Pinpoint the cell where the given text exists, returning its [x, y] midpoint coordinate. 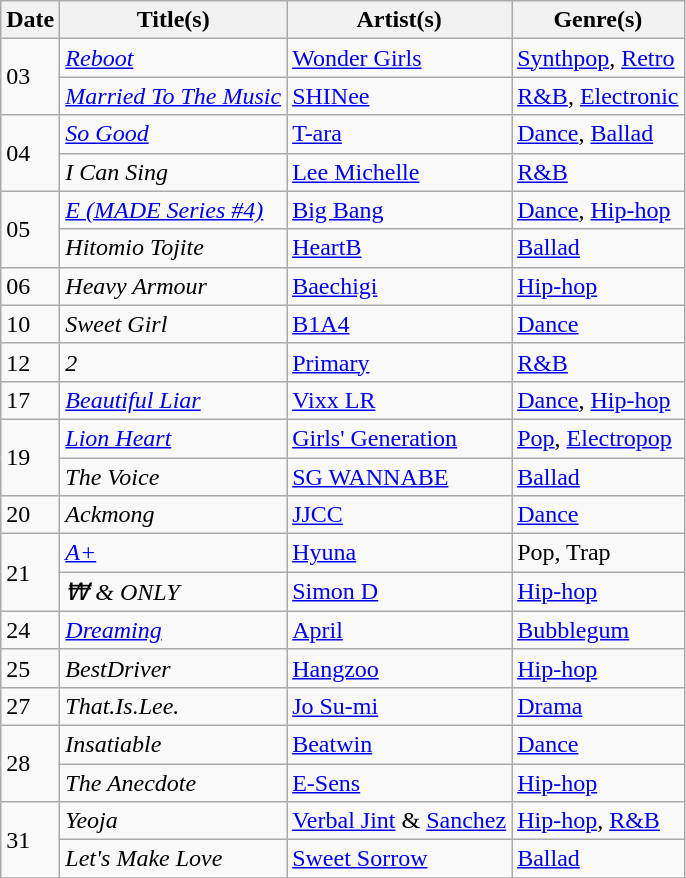
Vixx LR [400, 400]
12 [30, 362]
04 [30, 153]
E-Sens [400, 783]
Drama [598, 706]
Dance, Ballad [598, 134]
Girls' Generation [400, 438]
SG WANNABE [400, 477]
HeartB [400, 248]
17 [30, 400]
31 [30, 840]
Sweet Girl [174, 324]
Hitomio Tojite [174, 248]
2 [174, 362]
The Voice [174, 477]
Synthpop, Retro [598, 58]
Reboot [174, 58]
Jo Su-mi [400, 706]
₩ & ONLY [174, 592]
Artist(s) [400, 20]
SHINee [400, 96]
05 [30, 229]
T-ara [400, 134]
Beautiful Liar [174, 400]
Wonder Girls [400, 58]
Let's Make Love [174, 859]
21 [30, 573]
06 [30, 286]
19 [30, 457]
Genre(s) [598, 20]
A+ [174, 553]
Big Bang [400, 210]
I Can Sing [174, 172]
Hangzoo [400, 668]
Dreaming [174, 630]
03 [30, 77]
Heavy Armour [174, 286]
20 [30, 515]
Ackmong [174, 515]
JJCC [400, 515]
Yeoja [174, 821]
Married To The Music [174, 96]
Verbal Jint & Sanchez [400, 821]
R&B, Electronic [598, 96]
Date [30, 20]
That.Is.Lee. [174, 706]
Beatwin [400, 744]
B1A4 [400, 324]
Title(s) [174, 20]
25 [30, 668]
Baechigi [400, 286]
BestDriver [174, 668]
Lion Heart [174, 438]
Simon D [400, 592]
The Anecdote [174, 783]
Hyuna [400, 553]
Hip-hop, R&B [598, 821]
Pop, Electropop [598, 438]
Primary [400, 362]
Bubblegum [598, 630]
E (MADE Series #4) [174, 210]
Insatiable [174, 744]
So Good [174, 134]
Pop, Trap [598, 553]
Lee Michelle [400, 172]
Sweet Sorrow [400, 859]
27 [30, 706]
April [400, 630]
28 [30, 763]
24 [30, 630]
10 [30, 324]
